Locate the cell with the specified text and output its (X, Y) center coordinate. 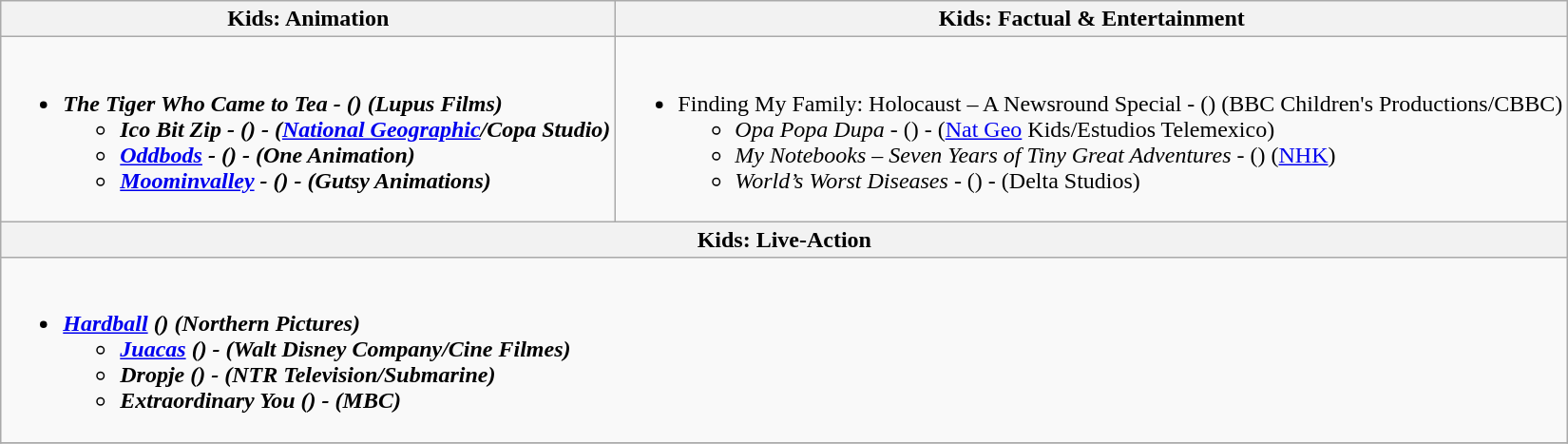
Kids: Factual & Entertainment (1092, 19)
Kids: Live-Action (785, 240)
Hardball () (Northern Pictures)Juacas () - (Walt Disney Company/Cine Filmes)Dropje () - (NTR Television/Submarine)Extraordinary You () - (MBC) (785, 350)
Kids: Animation (308, 19)
